Identify which cell holds the provided text, then report its [x, y] central coordinate. 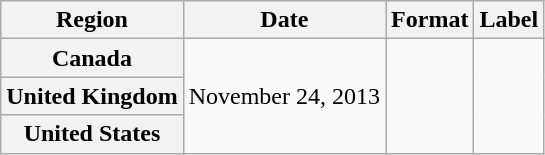
United States [92, 134]
Date [284, 20]
Format [430, 20]
November 24, 2013 [284, 96]
Region [92, 20]
United Kingdom [92, 96]
Canada [92, 58]
Label [509, 20]
